Locate the cell with the specified text and output its (x, y) center coordinate. 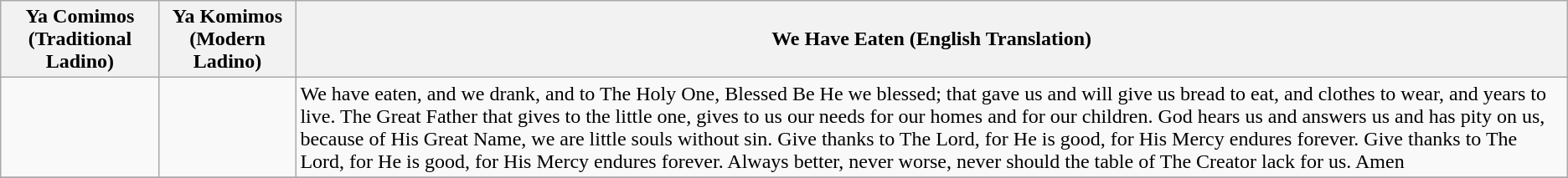
Ya Comimos (Traditional Ladino) (80, 39)
Ya Komimos (Modern Ladino) (228, 39)
We Have Eaten (English Translation) (931, 39)
